Find where the given text appears and provide that cell's center as [X, Y] coordinate. 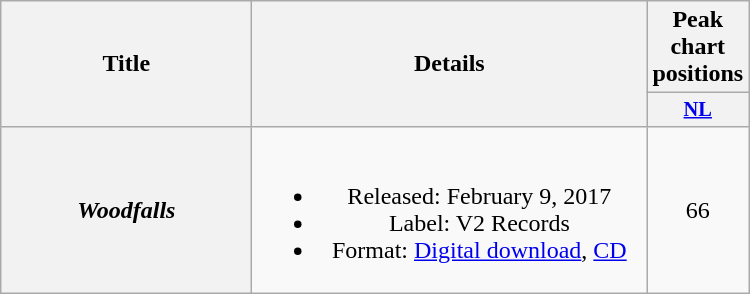
66 [698, 210]
Released: February 9, 2017Label: V2 RecordsFormat: Digital download, CD [450, 210]
NL [698, 110]
Title [126, 64]
Details [450, 64]
Woodfalls [126, 210]
Peak chart positions [698, 47]
